Scan for the cell matching the given text and deliver its [x, y] coordinate at center. 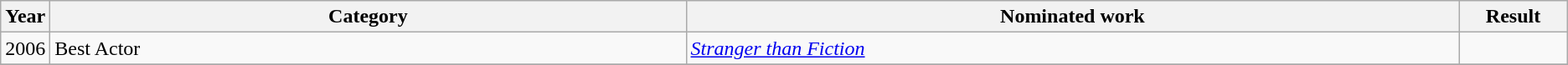
Year [25, 17]
Best Actor [369, 48]
Nominated work [1072, 17]
Category [369, 17]
Result [1513, 17]
2006 [25, 48]
Stranger than Fiction [1072, 48]
